Capture the cell that displays the provided text and extract its (X, Y) central coordinate. 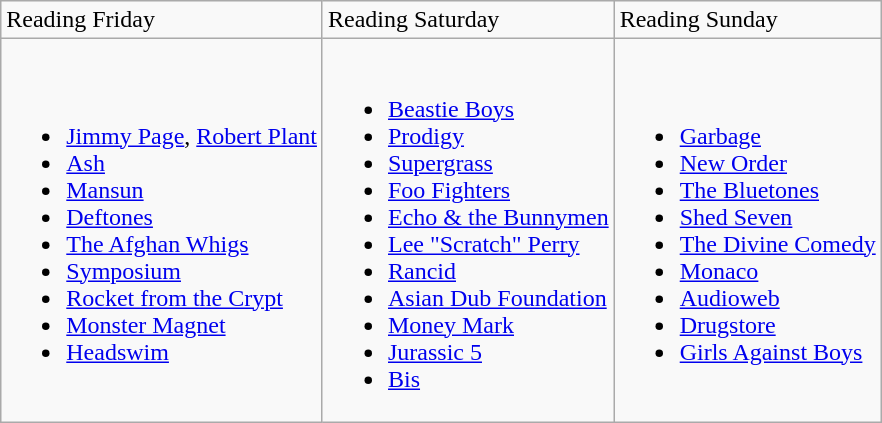
Jimmy Page, Robert PlantAshMansunDeftonesThe Afghan WhigsSymposiumRocket from the CryptMonster MagnetHeadswim (162, 230)
GarbageNew OrderThe BluetonesShed SevenThe Divine ComedyMonacoAudiowebDrugstoreGirls Against Boys (748, 230)
Reading Saturday (468, 20)
Beastie BoysProdigySupergrassFoo FightersEcho & the BunnymenLee "Scratch" PerryRancidAsian Dub FoundationMoney MarkJurassic 5Bis (468, 230)
Reading Friday (162, 20)
Reading Sunday (748, 20)
